Provide the (X, Y) coordinate of the cell's center where the given text is located.  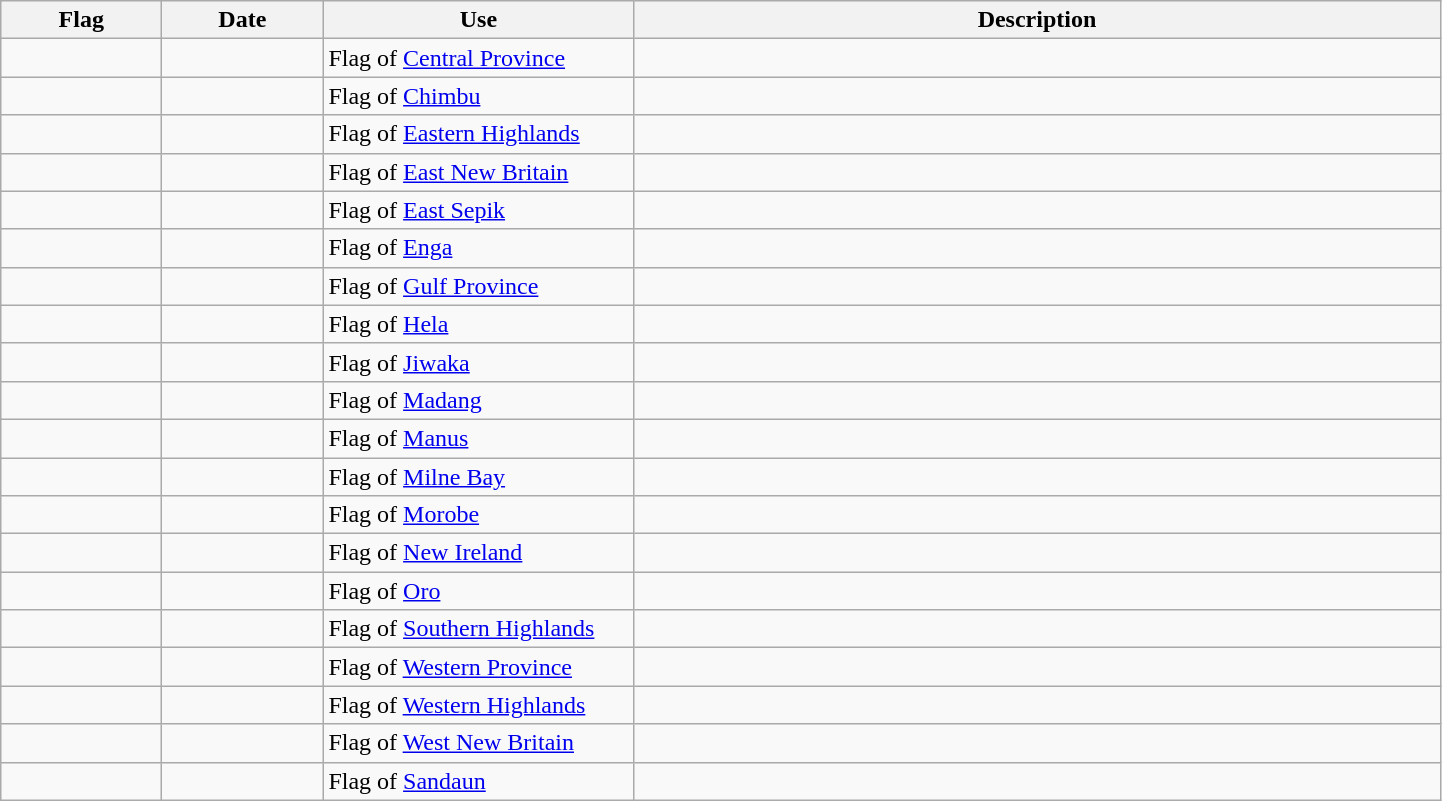
Flag of Milne Bay (478, 477)
Flag of New Ireland (478, 553)
Date (242, 20)
Flag of Western Province (478, 667)
Flag of Western Highlands (478, 705)
Flag of Enga (478, 248)
Flag (82, 20)
Description (1037, 20)
Flag of Madang (478, 400)
Flag of Southern Highlands (478, 629)
Flag of Eastern Highlands (478, 134)
Flag of Hela (478, 324)
Flag of Sandaun (478, 781)
Flag of Morobe (478, 515)
Flag of Oro (478, 591)
Flag of Central Province (478, 58)
Flag of Chimbu (478, 96)
Use (478, 20)
Flag of East New Britain (478, 172)
Flag of West New Britain (478, 743)
Flag of East Sepik (478, 210)
Flag of Gulf Province (478, 286)
Flag of Jiwaka (478, 362)
Flag of Manus (478, 438)
